From the cell containing the given text, extract its center point as [X, Y] coordinate. 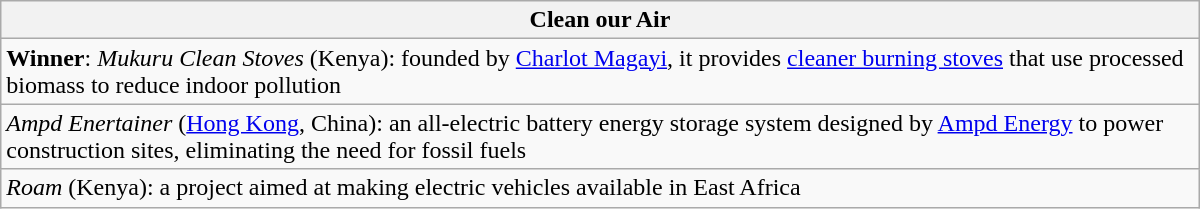
Clean our Air [600, 20]
Roam (Kenya): a project aimed at making electric vehicles available in East Africa [600, 188]
